Search for the cell housing the specified text and yield its [x, y] center coordinate. 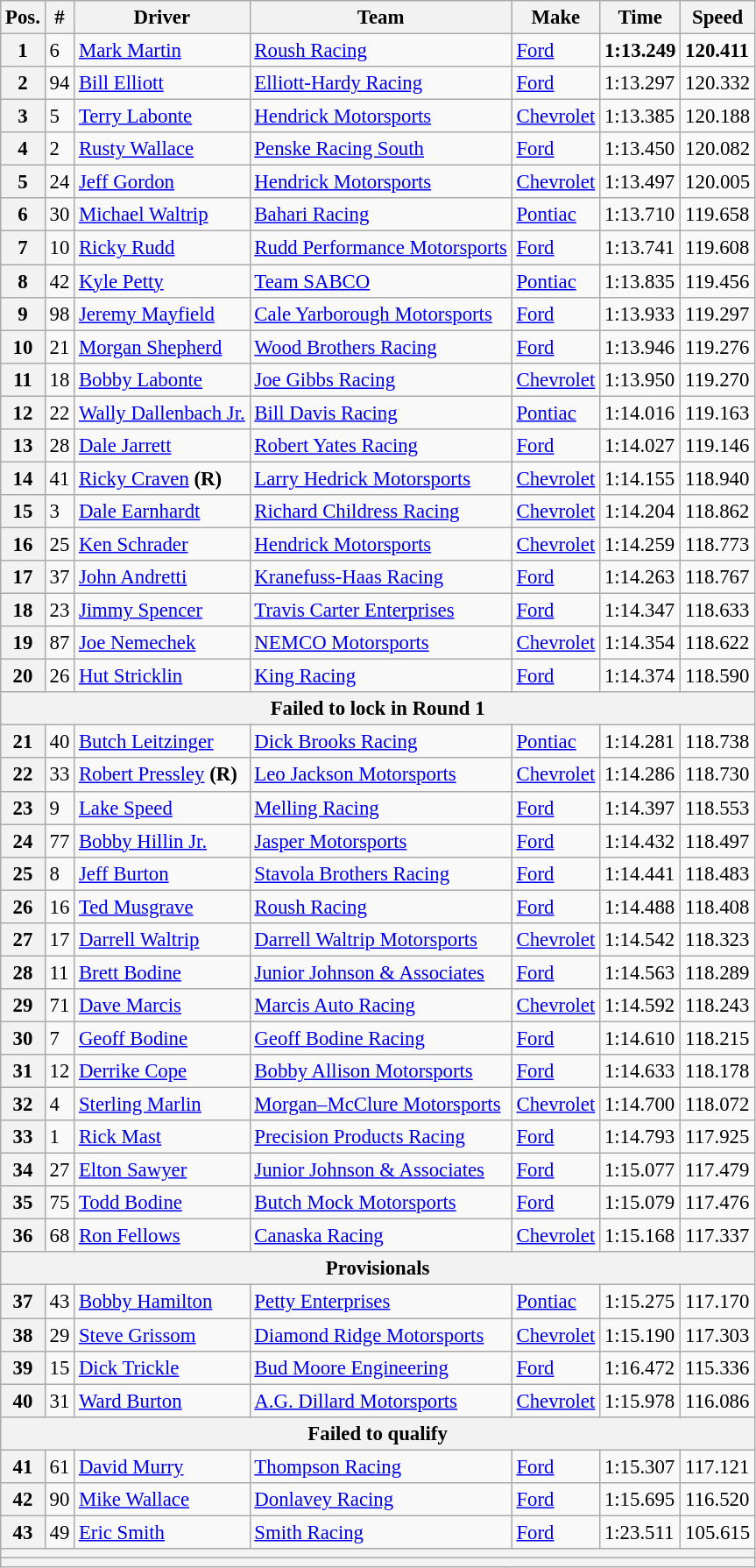
Ricky Rudd [162, 248]
Terry Labonte [162, 117]
Bobby Hillin Jr. [162, 841]
118.767 [718, 577]
Darrell Waltrip [162, 940]
1:13.385 [640, 117]
Elliott-Hardy Racing [380, 83]
Derrike Cope [162, 1071]
Rick Mast [162, 1137]
1:14.633 [640, 1071]
119.658 [718, 215]
Morgan Shepherd [162, 347]
117.476 [718, 1203]
1:14.610 [640, 1038]
119.276 [718, 347]
Provisionals [378, 1269]
1:15.079 [640, 1203]
117.121 [718, 1466]
Darrell Waltrip Motorsports [380, 940]
1:14.488 [640, 907]
1:15.307 [640, 1466]
David Murry [162, 1466]
39 [23, 1367]
Hut Stricklin [162, 676]
Diamond Ridge Motorsports [380, 1335]
Melling Racing [380, 808]
1:13.249 [640, 51]
20 [23, 676]
Jasper Motorsports [380, 841]
119.608 [718, 248]
1:15.275 [640, 1302]
1:14.441 [640, 873]
118.072 [718, 1105]
117.479 [718, 1170]
119.163 [718, 413]
Morgan–McClure Motorsports [380, 1105]
49 [60, 1532]
Canaska Racing [380, 1236]
1:13.950 [640, 379]
119.297 [718, 314]
68 [60, 1236]
1:14.286 [640, 775]
118.243 [718, 1006]
98 [60, 314]
Bobby Hamilton [162, 1302]
Rusty Wallace [162, 149]
NEMCO Motorsports [380, 643]
120.188 [718, 117]
Ron Fellows [162, 1236]
118.497 [718, 841]
1:14.374 [640, 676]
117.925 [718, 1137]
Failed to qualify [378, 1433]
Geoff Bodine Racing [380, 1038]
35 [23, 1203]
118.483 [718, 873]
1:14.281 [640, 742]
1:14.542 [640, 940]
Joe Gibbs Racing [380, 379]
Wood Brothers Racing [380, 347]
1:14.204 [640, 512]
94 [60, 83]
118.590 [718, 676]
Stavola Brothers Racing [380, 873]
118.862 [718, 512]
Bill Elliott [162, 83]
Dave Marcis [162, 1006]
90 [60, 1500]
Leo Jackson Motorsports [380, 775]
Jeremy Mayfield [162, 314]
1:14.354 [640, 643]
Travis Carter Enterprises [380, 611]
19 [23, 643]
118.553 [718, 808]
Joe Nemechek [162, 643]
Bill Davis Racing [380, 413]
Thompson Racing [380, 1466]
1:14.397 [640, 808]
Time [640, 18]
118.633 [718, 611]
1:14.793 [640, 1137]
118.289 [718, 972]
Elton Sawyer [162, 1170]
Ted Musgrave [162, 907]
Ricky Craven (R) [162, 478]
Mike Wallace [162, 1500]
118.215 [718, 1038]
1:14.016 [640, 413]
Jeff Burton [162, 873]
75 [60, 1203]
1:23.511 [640, 1532]
Butch Mock Motorsports [380, 1203]
119.456 [718, 281]
120.332 [718, 83]
1:14.263 [640, 577]
1:14.347 [640, 611]
1:13.497 [640, 182]
77 [60, 841]
Jimmy Spencer [162, 611]
13 [23, 446]
Kyle Petty [162, 281]
118.940 [718, 478]
Rudd Performance Motorsports [380, 248]
118.178 [718, 1071]
Eric Smith [162, 1532]
34 [23, 1170]
1:14.592 [640, 1006]
119.270 [718, 379]
117.337 [718, 1236]
Petty Enterprises [380, 1302]
61 [60, 1466]
Sterling Marlin [162, 1105]
Penske Racing South [380, 149]
Smith Racing [380, 1532]
Bobby Labonte [162, 379]
1:13.710 [640, 215]
14 [23, 478]
Marcis Auto Racing [380, 1006]
1:14.155 [640, 478]
119.146 [718, 446]
Dale Earnhardt [162, 512]
Michael Waltrip [162, 215]
105.615 [718, 1532]
1:13.835 [640, 281]
1:13.450 [640, 149]
Speed [718, 18]
1:14.563 [640, 972]
118.323 [718, 940]
118.408 [718, 907]
# [60, 18]
1:15.077 [640, 1170]
Robert Pressley (R) [162, 775]
Richard Childress Racing [380, 512]
1:14.432 [640, 841]
Bahari Racing [380, 215]
118.738 [718, 742]
115.336 [718, 1367]
Robert Yates Racing [380, 446]
116.520 [718, 1500]
Make [555, 18]
Jeff Gordon [162, 182]
71 [60, 1006]
King Racing [380, 676]
118.773 [718, 544]
117.303 [718, 1335]
116.086 [718, 1401]
Brett Bodine [162, 972]
1:13.946 [640, 347]
Dick Brooks Racing [380, 742]
120.005 [718, 182]
Pos. [23, 18]
Team [380, 18]
Mark Martin [162, 51]
1:15.190 [640, 1335]
1:13.933 [640, 314]
120.082 [718, 149]
Precision Products Racing [380, 1137]
Steve Grissom [162, 1335]
A.G. Dillard Motorsports [380, 1401]
1:14.027 [640, 446]
John Andretti [162, 577]
Wally Dallenbach Jr. [162, 413]
1:15.695 [640, 1500]
1:13.297 [640, 83]
1:14.700 [640, 1105]
Cale Yarborough Motorsports [380, 314]
Geoff Bodine [162, 1038]
Driver [162, 18]
Failed to lock in Round 1 [378, 709]
1:15.168 [640, 1236]
Kranefuss-Haas Racing [380, 577]
Bud Moore Engineering [380, 1367]
Lake Speed [162, 808]
118.622 [718, 643]
Butch Leitzinger [162, 742]
117.170 [718, 1302]
36 [23, 1236]
87 [60, 643]
Ward Burton [162, 1401]
1:13.741 [640, 248]
Ken Schrader [162, 544]
Dick Trickle [162, 1367]
Bobby Allison Motorsports [380, 1071]
1:14.259 [640, 544]
Larry Hedrick Motorsports [380, 478]
Team SABCO [380, 281]
Todd Bodine [162, 1203]
1:16.472 [640, 1367]
1:15.978 [640, 1401]
120.411 [718, 51]
38 [23, 1335]
Donlavey Racing [380, 1500]
Dale Jarrett [162, 446]
32 [23, 1105]
118.730 [718, 775]
